Output the [X, Y] coordinate of the center of the cell containing the given text.  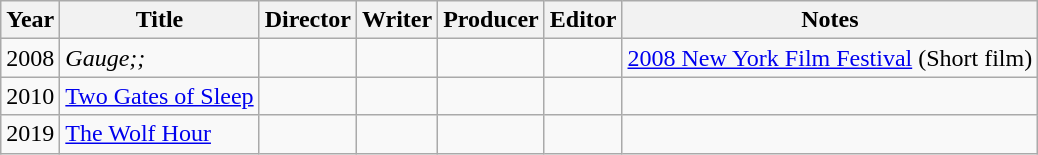
Notes [830, 20]
Editor [583, 20]
Two Gates of Sleep [160, 96]
Title [160, 20]
Gauge;; [160, 58]
Year [30, 20]
2008 [30, 58]
The Wolf Hour [160, 134]
Director [308, 20]
2008 New York Film Festival (Short film) [830, 58]
2019 [30, 134]
2010 [30, 96]
Producer [492, 20]
Writer [396, 20]
